Locate the cell with the specified text and output its [x, y] center coordinate. 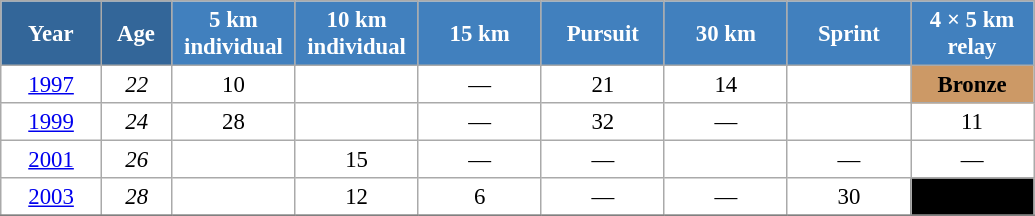
5 km individual [234, 34]
26 [136, 160]
14 [726, 85]
11 [972, 122]
30 km [726, 34]
2003 [52, 197]
6 [480, 197]
Sprint [848, 34]
24 [136, 122]
10 km individual [356, 34]
Bronze [972, 85]
15 km [480, 34]
32 [602, 122]
Age [136, 34]
10 [234, 85]
1999 [52, 122]
Year [52, 34]
Pursuit [602, 34]
2001 [52, 160]
30 [848, 197]
4 × 5 km relay [972, 34]
15 [356, 160]
22 [136, 85]
1997 [52, 85]
12 [356, 197]
21 [602, 85]
